Search for the cell housing the specified text and yield its [x, y] center coordinate. 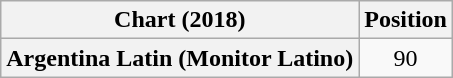
Position [406, 20]
90 [406, 58]
Chart (2018) [180, 20]
Argentina Latin (Monitor Latino) [180, 58]
